Extract the (x, y) coordinate from the center of the cell holding the provided text.  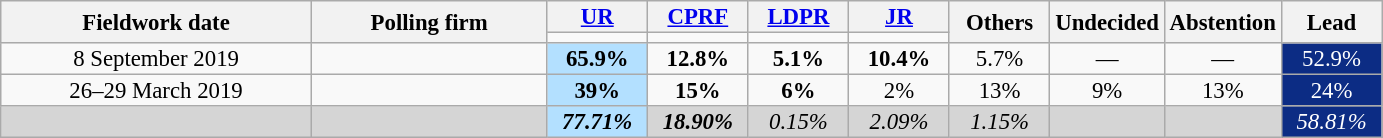
Polling firm (429, 22)
6% (798, 91)
Undecided (1107, 22)
5.1% (798, 59)
Lead (1332, 22)
UR (598, 17)
39% (598, 91)
CPRF (698, 17)
Others (1000, 22)
0.15% (798, 122)
8 September 2019 (156, 59)
77.71% (598, 122)
52.9% (1332, 59)
9% (1107, 91)
2% (900, 91)
12.8% (698, 59)
1.15% (1000, 122)
15% (698, 91)
26–29 March 2019 (156, 91)
24% (1332, 91)
58.81% (1332, 122)
18.90% (698, 122)
5.7% (1000, 59)
JR (900, 17)
LDPR (798, 17)
2.09% (900, 122)
10.4% (900, 59)
65.9% (598, 59)
Fieldwork date (156, 22)
Abstention (1222, 22)
